From the cell containing the given text, extract its center point as [X, Y] coordinate. 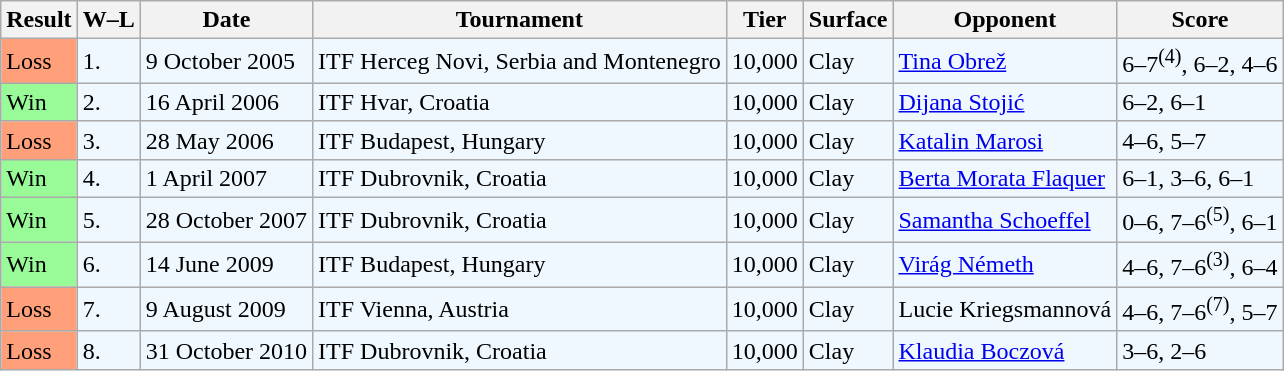
Samantha Schoeffel [1005, 220]
3–6, 2–6 [1200, 350]
Date [226, 20]
Tournament [520, 20]
ITF Herceg Novi, Serbia and Montenegro [520, 62]
Opponent [1005, 20]
8. [108, 350]
31 October 2010 [226, 350]
1. [108, 62]
5. [108, 220]
Dijana Stojić [1005, 102]
7. [108, 310]
W–L [108, 20]
Surface [848, 20]
Berta Morata Flaquer [1005, 178]
4–6, 7–6(7), 5–7 [1200, 310]
28 October 2007 [226, 220]
6–1, 3–6, 6–1 [1200, 178]
2. [108, 102]
Lucie Kriegsmannová [1005, 310]
6–7(4), 6–2, 4–6 [1200, 62]
0–6, 7–6(5), 6–1 [1200, 220]
14 June 2009 [226, 264]
Katalin Marosi [1005, 140]
9 August 2009 [226, 310]
4–6, 5–7 [1200, 140]
Score [1200, 20]
Klaudia Boczová [1005, 350]
ITF Hvar, Croatia [520, 102]
Virág Németh [1005, 264]
9 October 2005 [226, 62]
4. [108, 178]
16 April 2006 [226, 102]
ITF Vienna, Austria [520, 310]
4–6, 7–6(3), 6–4 [1200, 264]
1 April 2007 [226, 178]
28 May 2006 [226, 140]
6–2, 6–1 [1200, 102]
6. [108, 264]
Tier [764, 20]
Result [39, 20]
3. [108, 140]
Tina Obrež [1005, 62]
